Scan for the cell matching the given text and deliver its (X, Y) coordinate at center. 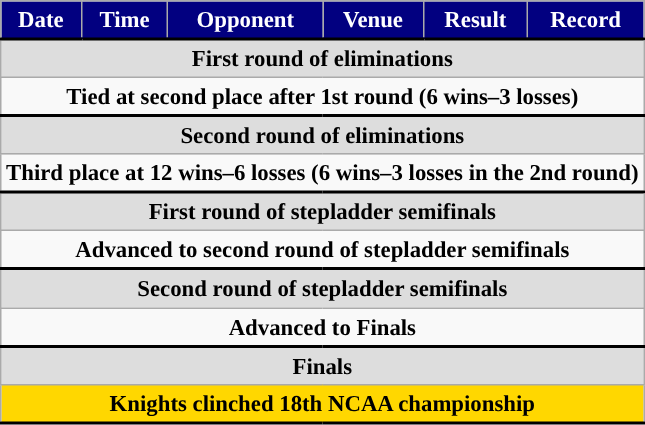
Date (41, 20)
Finals (322, 365)
Third place at 12 wins–6 losses (6 wins–3 losses in the 2nd round) (322, 173)
Result (475, 20)
Advanced to second round of stepladder semifinals (322, 250)
Advanced to Finals (322, 327)
Time (124, 20)
Record (586, 20)
Knights clinched 18th NCAA championship (322, 403)
Tied at second place after 1st round (6 wins–3 losses) (322, 97)
First round of eliminations (322, 58)
Opponent (246, 20)
Second round of stepladder semifinals (322, 288)
Venue (374, 20)
First round of stepladder semifinals (322, 212)
Second round of eliminations (322, 135)
